Detect which cell encompasses the target text, then output its [X, Y] center coordinate. 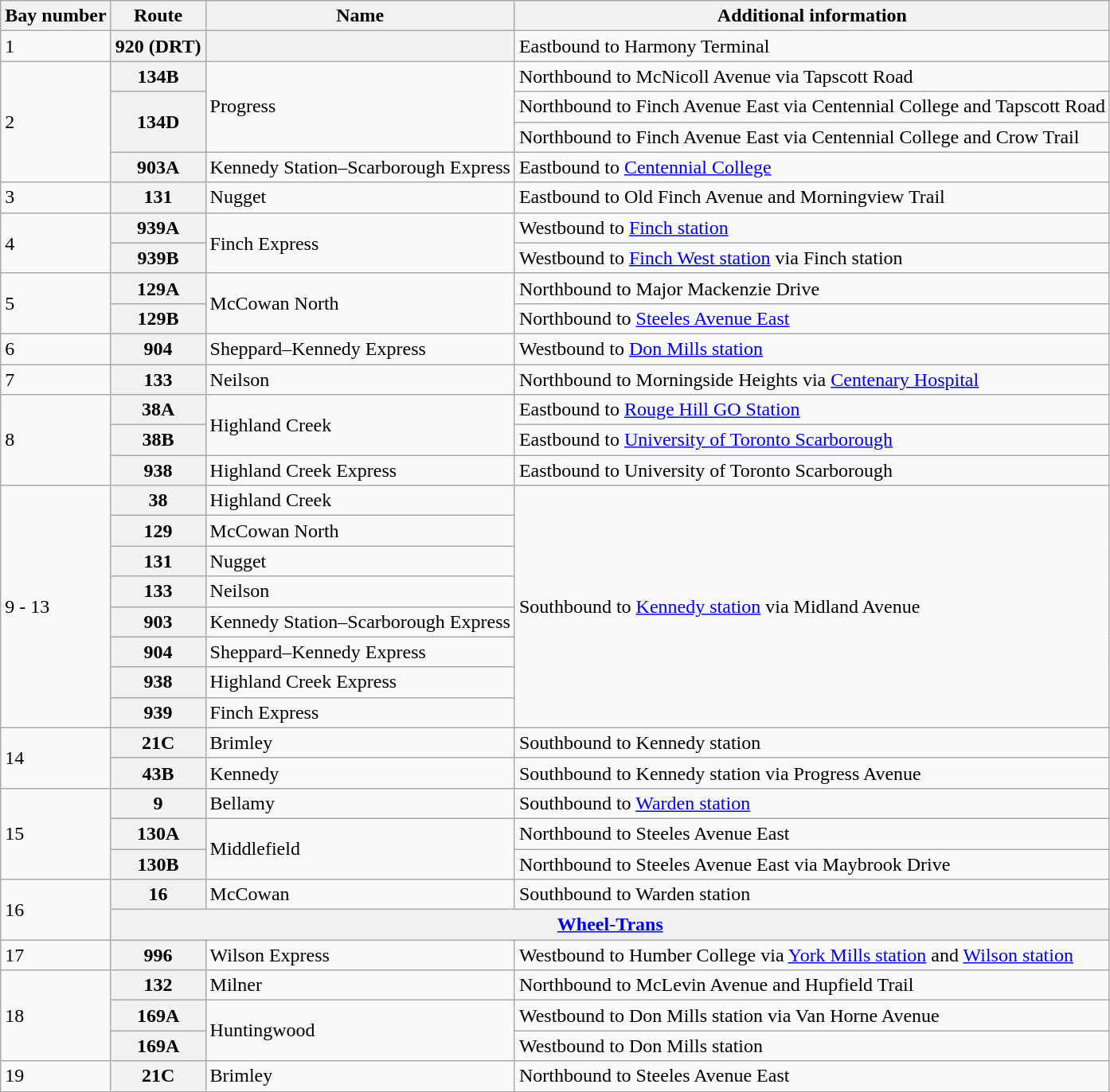
Westbound to Finch station [812, 228]
Northbound to Finch Avenue East via Centennial College and Tapscott Road [812, 107]
Route [158, 16]
15 [56, 833]
6 [56, 349]
Additional information [812, 16]
Northbound to Morningside Heights via Centenary Hospital [812, 380]
Southbound to Kennedy station via Progress Avenue [812, 773]
17 [56, 955]
Bellamy [360, 803]
38 [158, 501]
Kennedy [360, 773]
939 [158, 712]
9 [158, 803]
Eastbound to Centennial College [812, 167]
903A [158, 167]
Northbound to Finch Avenue East via Centennial College and Crow Trail [812, 137]
Bay number [56, 16]
129A [158, 288]
130A [158, 833]
38A [158, 410]
Middlefield [360, 848]
14 [56, 758]
Northbound to Major Mackenzie Drive [812, 288]
5 [56, 303]
Eastbound to Old Finch Avenue and Morningview Trail [812, 197]
Wilson Express [360, 955]
Southbound to Kennedy station [812, 743]
Eastbound to Rouge Hill GO Station [812, 410]
38B [158, 440]
134D [158, 122]
Westbound to Humber College via York Mills station and Wilson station [812, 955]
Milner [360, 985]
McCowan [360, 895]
1 [56, 46]
903 [158, 622]
Southbound to Kennedy station via Midland Avenue [812, 606]
Wheel-Trans [610, 925]
129 [158, 531]
Huntingwood [360, 1031]
Name [360, 16]
4 [56, 243]
Westbound to Finch West station via Finch station [812, 258]
132 [158, 985]
3 [56, 197]
996 [158, 955]
9 - 13 [56, 606]
43B [158, 773]
Eastbound to Harmony Terminal [812, 46]
134B [158, 76]
18 [56, 1016]
19 [56, 1076]
7 [56, 380]
Northbound to McNicoll Avenue via Tapscott Road [812, 76]
939B [158, 258]
Westbound to Don Mills station via Van Horne Avenue [812, 1016]
920 (DRT) [158, 46]
129B [158, 318]
Northbound to McLevin Avenue and Hupfield Trail [812, 985]
2 [56, 122]
Northbound to Steeles Avenue East via Maybrook Drive [812, 864]
8 [56, 440]
Progress [360, 107]
130B [158, 864]
939A [158, 228]
